Search for the cell housing the specified text and yield its [x, y] center coordinate. 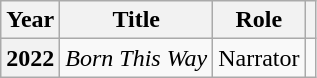
Narrator [259, 58]
Born This Way [136, 58]
2022 [30, 58]
Title [136, 20]
Role [259, 20]
Year [30, 20]
